Identify which cell holds the provided text, then report its (x, y) central coordinate. 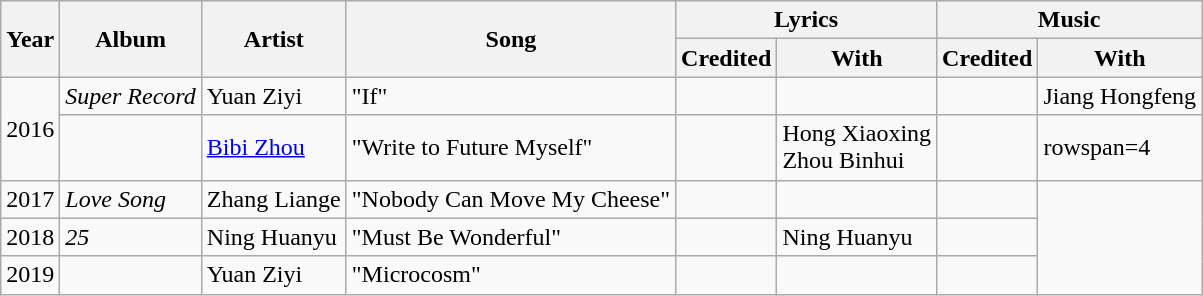
Song (510, 39)
Hong XiaoxingZhou Binhui (857, 148)
2019 (30, 275)
2017 (30, 199)
Album (130, 39)
"Must Be Wonderful" (510, 237)
Super Record (130, 96)
Jiang Hongfeng (1120, 96)
"Microcosm" (510, 275)
Artist (274, 39)
Year (30, 39)
Lyrics (806, 20)
Music (1070, 20)
2016 (30, 128)
"Nobody Can Move My Cheese" (510, 199)
2018 (30, 237)
"If" (510, 96)
25 (130, 237)
rowspan=4 (1120, 148)
Zhang Liange (274, 199)
Bibi Zhou (274, 148)
Love Song (130, 199)
"Write to Future Myself" (510, 148)
